Locate the cell with the specified text and output its (x, y) center coordinate. 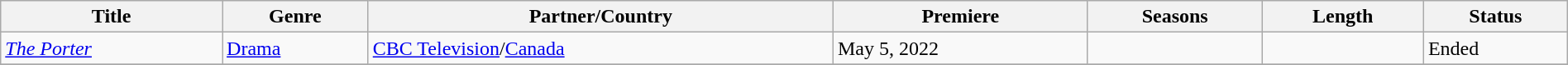
Length (1343, 17)
The Porter (112, 48)
Ended (1495, 48)
Seasons (1174, 17)
Drama (296, 48)
May 5, 2022 (960, 48)
Status (1495, 17)
CBC Television/Canada (600, 48)
Title (112, 17)
Genre (296, 17)
Premiere (960, 17)
Partner/Country (600, 17)
